Output the (X, Y) coordinate of the center of the cell containing the given text.  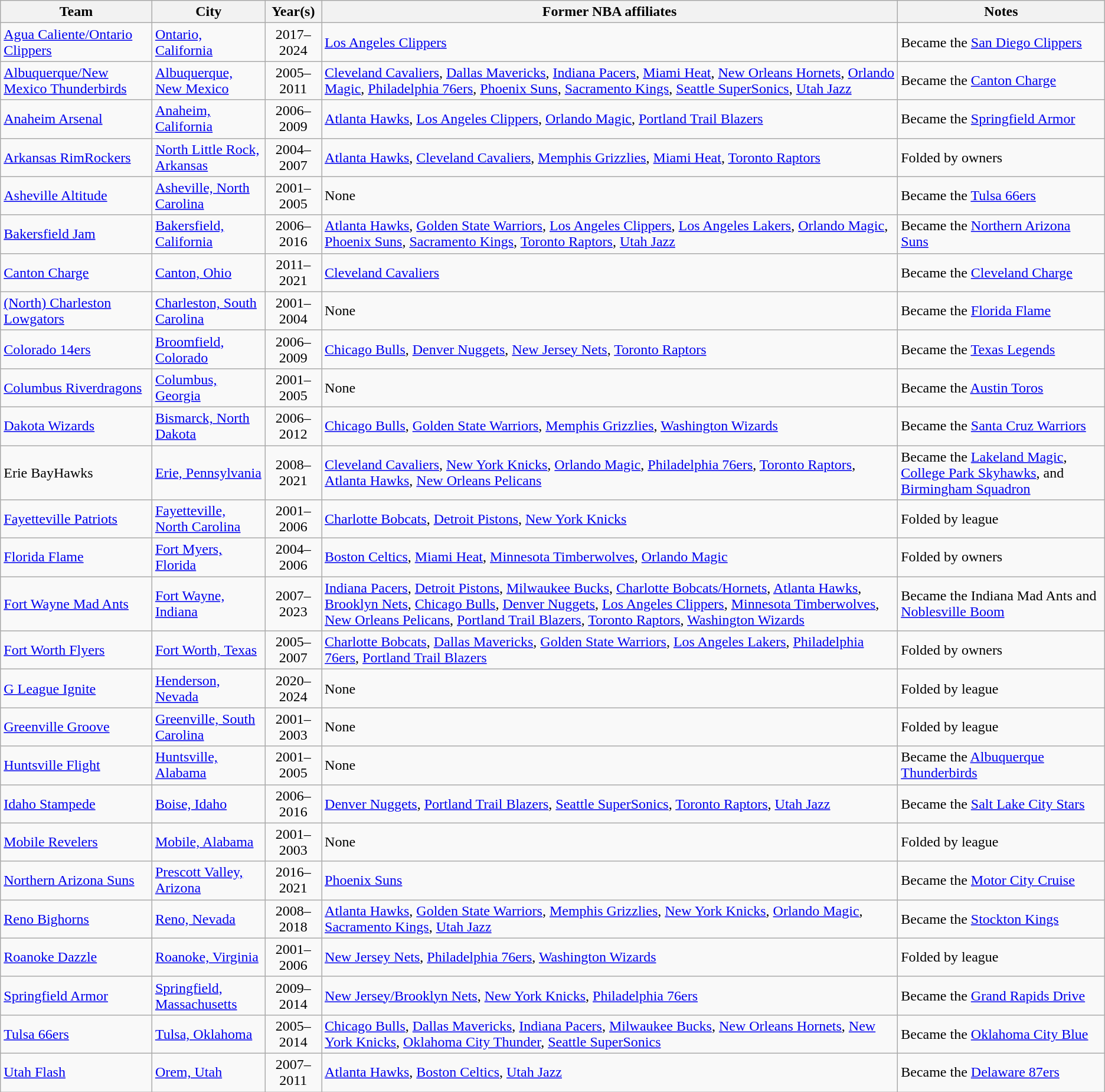
Springfield Armor (77, 995)
2011–2021 (293, 273)
Huntsville Flight (77, 765)
2009–2014 (293, 995)
Fayetteville, North Carolina (208, 519)
Anaheim, California (208, 119)
Mobile, Alabama (208, 842)
Colorado 14ers (77, 349)
Ontario, California (208, 42)
Became the Albuquerque Thunderbirds (1001, 765)
Chicago Bulls, Denver Nuggets, New Jersey Nets, Toronto Raptors (610, 349)
Greenville Groove (77, 727)
Albuquerque/New Mexico Thunderbirds (77, 80)
Team (77, 12)
Year(s) (293, 12)
Atlanta Hawks, Los Angeles Clippers, Orlando Magic, Portland Trail Blazers (610, 119)
Cleveland Cavaliers (610, 273)
Reno Bighorns (77, 918)
Became the Cleveland Charge (1001, 273)
Became the Austin Toros (1001, 387)
Denver Nuggets, Portland Trail Blazers, Seattle SuperSonics, Toronto Raptors, Utah Jazz (610, 804)
Mobile Revelers (77, 842)
G League Ignite (77, 688)
Fort Wayne Mad Ants (77, 604)
Asheville Altitude (77, 196)
Roanoke Dazzle (77, 957)
Erie BayHawks (77, 472)
Fayetteville Patriots (77, 519)
Fort Wayne, Indiana (208, 604)
Became the Delaware 87ers (1001, 1072)
Erie, Pennsylvania (208, 472)
Bismarck, North Dakota (208, 426)
Became the Santa Cruz Warriors (1001, 426)
Cleveland Cavaliers, New York Knicks, Orlando Magic, Philadelphia 76ers, Toronto Raptors, Atlanta Hawks, New Orleans Pelicans (610, 472)
Became the Canton Charge (1001, 80)
North Little Rock, Arkansas (208, 157)
Fort Worth, Texas (208, 650)
Albuquerque, New Mexico (208, 80)
(North) Charleston Lowgators (77, 310)
Charlotte Bobcats, Detroit Pistons, New York Knicks (610, 519)
Huntsville, Alabama (208, 765)
Boise, Idaho (208, 804)
2007–2011 (293, 1072)
Became the Motor City Cruise (1001, 881)
Columbus, Georgia (208, 387)
Reno, Nevada (208, 918)
Roanoke, Virginia (208, 957)
Notes (1001, 12)
Dakota Wizards (77, 426)
2005–2011 (293, 80)
Los Angeles Clippers (610, 42)
Became the Salt Lake City Stars (1001, 804)
2005–2007 (293, 650)
2007–2023 (293, 604)
Fort Myers, Florida (208, 557)
Became the Tulsa 66ers (1001, 196)
Charlotte Bobcats, Dallas Mavericks, Golden State Warriors, Los Angeles Lakers, Philadelphia 76ers, Portland Trail Blazers (610, 650)
Orem, Utah (208, 1072)
City (208, 12)
Atlanta Hawks, Golden State Warriors, Memphis Grizzlies, New York Knicks, Orlando Magic, Sacramento Kings, Utah Jazz (610, 918)
Former NBA affiliates (610, 12)
Phoenix Suns (610, 881)
2004–2007 (293, 157)
Bakersfield Jam (77, 234)
Became the Indiana Mad Ants and Noblesville Boom (1001, 604)
Became the San Diego Clippers (1001, 42)
Canton, Ohio (208, 273)
Became the Texas Legends (1001, 349)
2016–2021 (293, 881)
2008–2021 (293, 472)
Tulsa, Oklahoma (208, 1034)
Columbus Riverdragons (77, 387)
Became the Oklahoma City Blue (1001, 1034)
2017–2024 (293, 42)
Anaheim Arsenal (77, 119)
New Jersey/Brooklyn Nets, New York Knicks, Philadelphia 76ers (610, 995)
Canton Charge (77, 273)
2006–2012 (293, 426)
Became the Florida Flame (1001, 310)
Tulsa 66ers (77, 1034)
New Jersey Nets, Philadelphia 76ers, Washington Wizards (610, 957)
Fort Worth Flyers (77, 650)
Became the Springfield Armor (1001, 119)
Agua Caliente/Ontario Clippers (77, 42)
Boston Celtics, Miami Heat, Minnesota Timberwolves, Orlando Magic (610, 557)
Arkansas RimRockers (77, 157)
Idaho Stampede (77, 804)
2020–2024 (293, 688)
Atlanta Hawks, Boston Celtics, Utah Jazz (610, 1072)
Chicago Bulls, Dallas Mavericks, Indiana Pacers, Milwaukee Bucks, New Orleans Hornets, New York Knicks, Oklahoma City Thunder, Seattle SuperSonics (610, 1034)
2004–2006 (293, 557)
Prescott Valley, Arizona (208, 881)
Charleston, South Carolina (208, 310)
Florida Flame (77, 557)
Became the Northern Arizona Suns (1001, 234)
Northern Arizona Suns (77, 881)
2005–2014 (293, 1034)
Became the Lakeland Magic, College Park Skyhawks, and Birmingham Squadron (1001, 472)
Became the Grand Rapids Drive (1001, 995)
Chicago Bulls, Golden State Warriors, Memphis Grizzlies, Washington Wizards (610, 426)
Henderson, Nevada (208, 688)
Greenville, South Carolina (208, 727)
Utah Flash (77, 1072)
Springfield, Massachusetts (208, 995)
2008–2018 (293, 918)
Became the Stockton Kings (1001, 918)
Atlanta Hawks, Cleveland Cavaliers, Memphis Grizzlies, Miami Heat, Toronto Raptors (610, 157)
Bakersfield, California (208, 234)
2001–2004 (293, 310)
Broomfield, Colorado (208, 349)
Asheville, North Carolina (208, 196)
